Pinpoint the cell where the given text exists, returning its [x, y] midpoint coordinate. 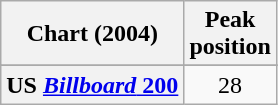
Chart (2004) [92, 34]
28 [230, 85]
US Billboard 200 [92, 85]
Peakposition [230, 34]
